Output the (x, y) coordinate of the center of the cell containing the given text.  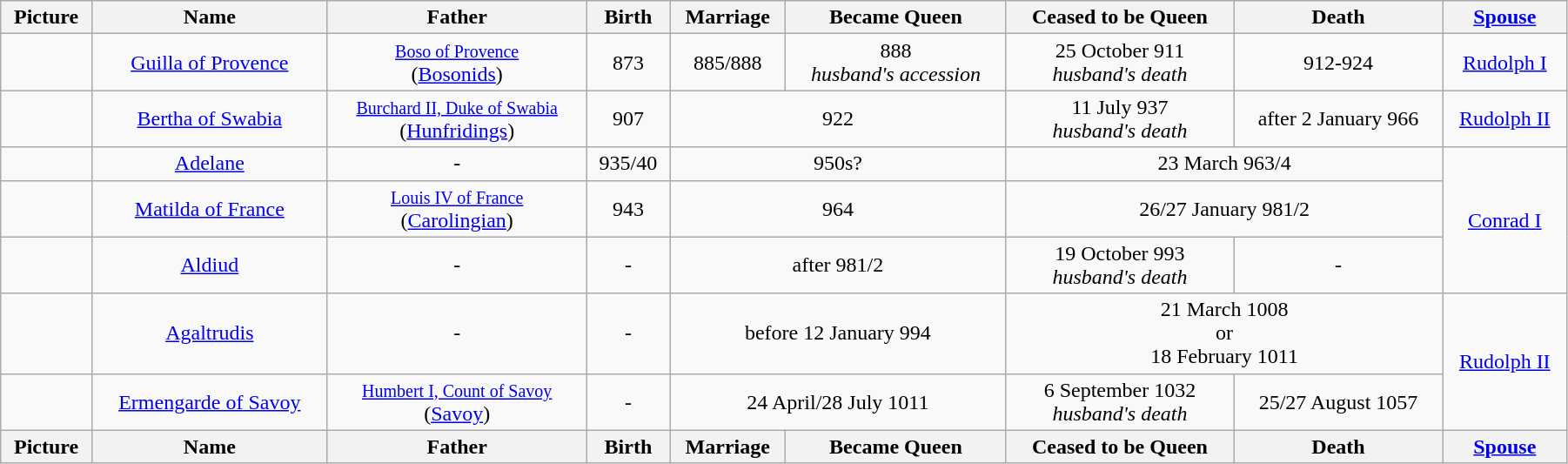
Adelane (209, 164)
888 husband's accession (896, 63)
11 July 937husband's death (1120, 118)
922 (838, 118)
Humbert I, Count of Savoy(Savoy) (457, 402)
964 (838, 209)
Boso of Provence(Bosonids) (457, 63)
before 12 January 994 (838, 333)
25 October 911husband's death (1120, 63)
Louis IV of France(Carolingian) (457, 209)
873 (628, 63)
Bertha of Swabia (209, 118)
24 April/28 July 1011 (838, 402)
19 October 993husband's death (1120, 265)
after 981/2 (838, 265)
912-924 (1338, 63)
26/27 January 981/2 (1224, 209)
25/27 August 1057 (1338, 402)
Agaltrudis (209, 333)
Rudolph I (1504, 63)
6 September 1032husband's death (1120, 402)
Matilda of France (209, 209)
23 March 963/4 (1224, 164)
943 (628, 209)
Burchard II, Duke of Swabia(Hunfridings) (457, 118)
907 (628, 118)
Ermengarde of Savoy (209, 402)
Conrad I (1504, 220)
885/888 (727, 63)
Guilla of Provence (209, 63)
935/40 (628, 164)
950s? (838, 164)
21 March 1008or18 February 1011 (1224, 333)
after 2 January 966 (1338, 118)
Aldiud (209, 265)
